Return (x, y) of the center of cell containing provided text 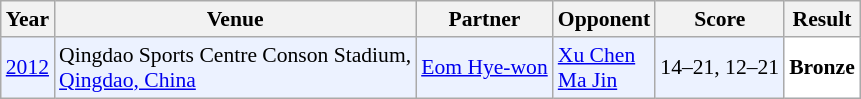
Eom Hye-won (484, 68)
14–21, 12–21 (720, 68)
Partner (484, 19)
Year (28, 19)
2012 (28, 68)
Score (720, 19)
Qingdao Sports Centre Conson Stadium,Qingdao, China (235, 68)
Xu Chen Ma Jin (604, 68)
Opponent (604, 19)
Result (822, 19)
Venue (235, 19)
Bronze (822, 68)
